Provide the [X, Y] coordinate of the cell's center where the given text is located.  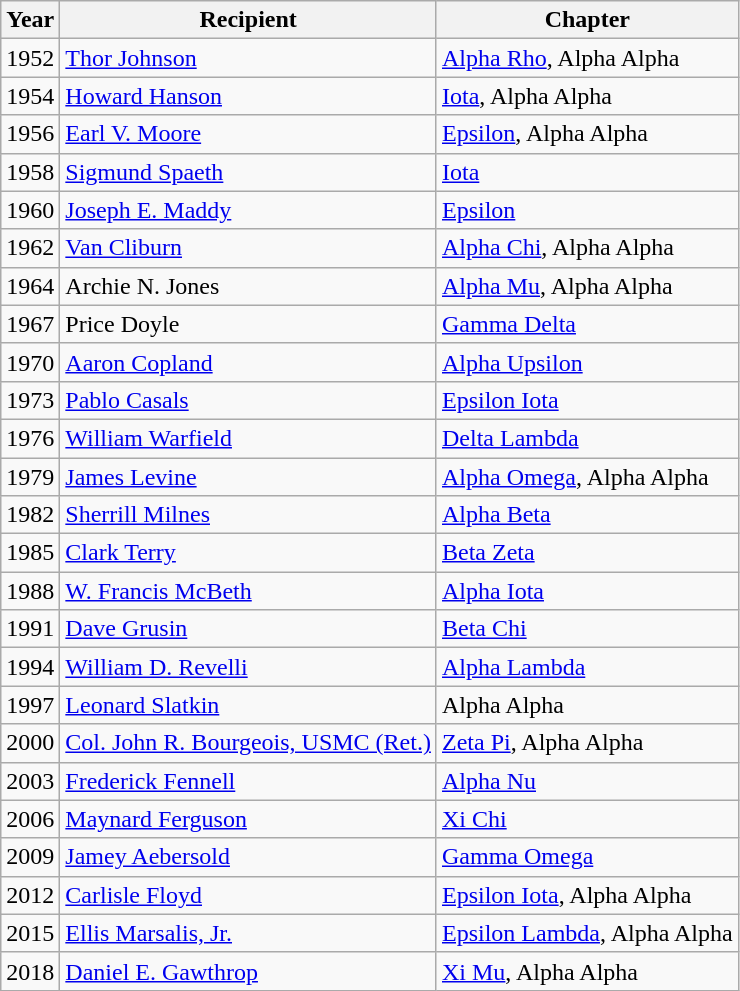
Alpha Chi, Alpha Alpha [587, 248]
Epsilon Lambda, Alpha Alpha [587, 933]
Howard Hanson [248, 96]
Maynard Ferguson [248, 819]
Epsilon [587, 210]
1973 [30, 400]
W. Francis McBeth [248, 591]
Sherrill Milnes [248, 515]
Alpha Rho, Alpha Alpha [587, 58]
1967 [30, 324]
Dave Grusin [248, 629]
Van Cliburn [248, 248]
Sigmund Spaeth [248, 172]
Alpha Iota [587, 591]
Gamma Omega [587, 857]
1958 [30, 172]
Beta Chi [587, 629]
Chapter [587, 20]
1964 [30, 286]
Alpha Mu, Alpha Alpha [587, 286]
2015 [30, 933]
Gamma Delta [587, 324]
Alpha Omega, Alpha Alpha [587, 477]
2012 [30, 895]
Delta Lambda [587, 438]
Ellis Marsalis, Jr. [248, 933]
Epsilon Iota, Alpha Alpha [587, 895]
1979 [30, 477]
Year [30, 20]
Thor Johnson [248, 58]
Alpha Lambda [587, 667]
Recipient [248, 20]
1960 [30, 210]
Archie N. Jones [248, 286]
William Warfield [248, 438]
1982 [30, 515]
1956 [30, 134]
Alpha Nu [587, 781]
Joseph E. Maddy [248, 210]
Price Doyle [248, 324]
1962 [30, 248]
Frederick Fennell [248, 781]
2000 [30, 743]
Xi Chi [587, 819]
2018 [30, 971]
2009 [30, 857]
Aaron Copland [248, 362]
Jamey Aebersold [248, 857]
Alpha Upsilon [587, 362]
1952 [30, 58]
2006 [30, 819]
1970 [30, 362]
2003 [30, 781]
1954 [30, 96]
Epsilon, Alpha Alpha [587, 134]
1988 [30, 591]
Daniel E. Gawthrop [248, 971]
Clark Terry [248, 553]
Leonard Slatkin [248, 705]
Pablo Casals [248, 400]
Xi Mu, Alpha Alpha [587, 971]
Zeta Pi, Alpha Alpha [587, 743]
1976 [30, 438]
1994 [30, 667]
Iota, Alpha Alpha [587, 96]
Col. John R. Bourgeois, USMC (Ret.) [248, 743]
Earl V. Moore [248, 134]
1991 [30, 629]
Iota [587, 172]
Alpha Alpha [587, 705]
William D. Revelli [248, 667]
Beta Zeta [587, 553]
Carlisle Floyd [248, 895]
Epsilon Iota [587, 400]
1997 [30, 705]
James Levine [248, 477]
Alpha Beta [587, 515]
1985 [30, 553]
